Return [X, Y] of the center of cell containing provided text 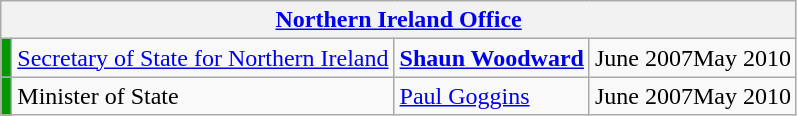
Paul Goggins [492, 96]
Northern Ireland Office [399, 20]
Shaun Woodward [492, 58]
Minister of State [203, 96]
Secretary of State for Northern Ireland [203, 58]
